Return [x, y] of the center of cell containing provided text 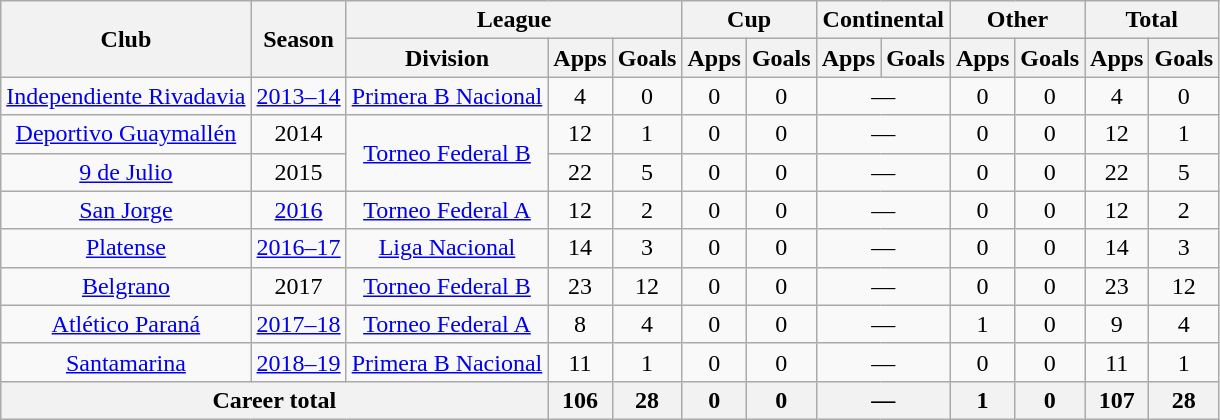
107 [1117, 400]
Division [447, 58]
9 [1117, 324]
2017 [298, 286]
Continental [883, 20]
Liga Nacional [447, 248]
Independiente Rivadavia [126, 96]
106 [580, 400]
9 de Julio [126, 172]
Santamarina [126, 362]
2015 [298, 172]
Atlético Paraná [126, 324]
2018–19 [298, 362]
Cup [749, 20]
Platense [126, 248]
2013–14 [298, 96]
Belgrano [126, 286]
San Jorge [126, 210]
8 [580, 324]
2014 [298, 134]
2017–18 [298, 324]
2016–17 [298, 248]
League [514, 20]
Other [1017, 20]
Total [1152, 20]
2016 [298, 210]
Deportivo Guaymallén [126, 134]
Career total [274, 400]
Season [298, 39]
Club [126, 39]
